For the text-containing cell, return its midpoint in [X, Y] coordinate format. 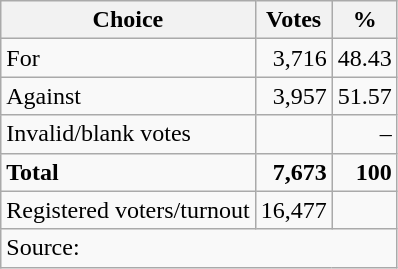
Votes [294, 20]
– [364, 134]
3,716 [294, 58]
100 [364, 172]
Registered voters/turnout [128, 210]
Invalid/blank votes [128, 134]
Choice [128, 20]
16,477 [294, 210]
% [364, 20]
Source: [199, 248]
7,673 [294, 172]
3,957 [294, 96]
51.57 [364, 96]
For [128, 58]
48.43 [364, 58]
Against [128, 96]
Total [128, 172]
